Locate the cell with the specified text and output its [x, y] center coordinate. 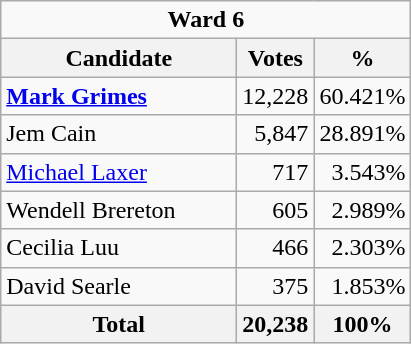
Ward 6 [206, 20]
28.891% [362, 134]
Votes [276, 58]
1.853% [362, 286]
2.989% [362, 210]
20,238 [276, 324]
100% [362, 324]
Mark Grimes [119, 96]
David Searle [119, 286]
Wendell Brereton [119, 210]
60.421% [362, 96]
605 [276, 210]
Candidate [119, 58]
Jem Cain [119, 134]
5,847 [276, 134]
2.303% [362, 248]
3.543% [362, 172]
Cecilia Luu [119, 248]
375 [276, 286]
466 [276, 248]
Michael Laxer [119, 172]
Total [119, 324]
12,228 [276, 96]
717 [276, 172]
% [362, 58]
